Detect which cell encompasses the target text, then output its [X, Y] center coordinate. 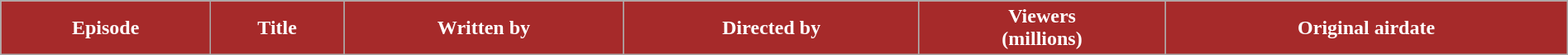
Viewers(millions) [1042, 28]
Episode [106, 28]
Title [278, 28]
Directed by [771, 28]
Original airdate [1366, 28]
Written by [485, 28]
